Extract the [x, y] coordinate from the center of the cell holding the provided text.  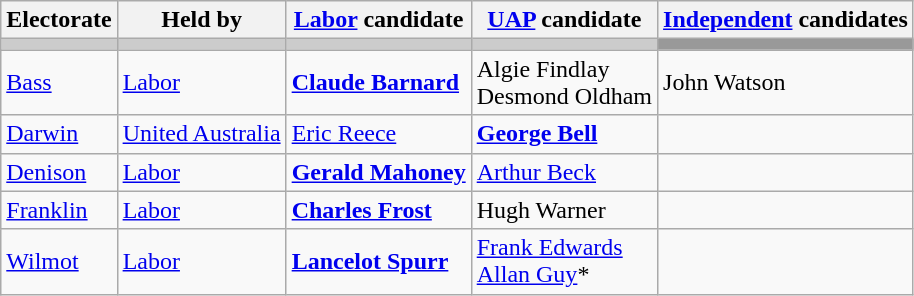
Gerald Mahoney [378, 172]
Frank EdwardsAllan Guy* [564, 262]
Electorate [59, 20]
Eric Reece [378, 134]
Claude Barnard [378, 82]
Labor candidate [378, 20]
UAP candidate [564, 20]
George Bell [564, 134]
Algie FindlayDesmond Oldham [564, 82]
Darwin [59, 134]
United Australia [202, 134]
John Watson [786, 82]
Lancelot Spurr [378, 262]
Franklin [59, 210]
Hugh Warner [564, 210]
Wilmot [59, 262]
Charles Frost [378, 210]
Held by [202, 20]
Independent candidates [786, 20]
Arthur Beck [564, 172]
Bass [59, 82]
Denison [59, 172]
